Extract the [x, y] coordinate from the center of the cell holding the provided text.  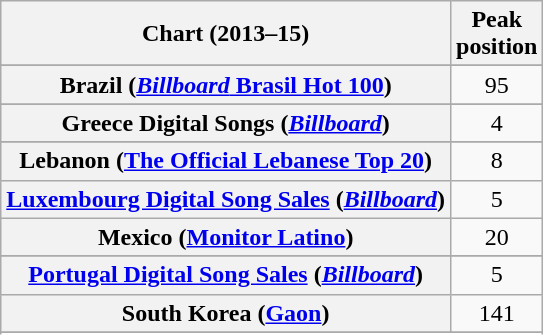
Mexico (Monitor Latino) [226, 237]
141 [497, 313]
4 [497, 123]
Brazil (Billboard Brasil Hot 100) [226, 85]
Chart (2013–15) [226, 34]
Luxembourg Digital Song Sales (Billboard) [226, 199]
Peakposition [497, 34]
8 [497, 161]
Lebanon (The Official Lebanese Top 20) [226, 161]
20 [497, 237]
95 [497, 85]
South Korea (Gaon) [226, 313]
Portugal Digital Song Sales (Billboard) [226, 275]
Greece Digital Songs (Billboard) [226, 123]
